Identify which cell holds the provided text, then report its [X, Y] central coordinate. 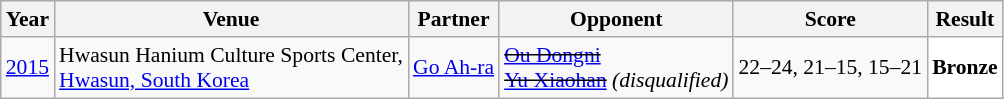
2015 [28, 68]
Venue [231, 19]
Year [28, 19]
Opponent [616, 19]
Result [965, 19]
Bronze [965, 68]
22–24, 21–15, 15–21 [830, 68]
Hwasun Hanium Culture Sports Center,Hwasun, South Korea [231, 68]
Score [830, 19]
Partner [454, 19]
Ou Dongni Yu Xiaohan (disqualified) [616, 68]
Go Ah-ra [454, 68]
